Return (x, y) of the center of cell containing provided text 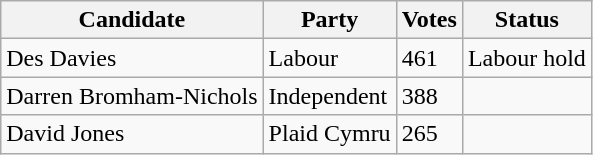
Labour (330, 58)
265 (429, 134)
Party (330, 20)
David Jones (132, 134)
Darren Bromham-Nichols (132, 96)
Candidate (132, 20)
Votes (429, 20)
388 (429, 96)
Des Davies (132, 58)
Status (526, 20)
Independent (330, 96)
461 (429, 58)
Plaid Cymru (330, 134)
Labour hold (526, 58)
